Provide the (X, Y) coordinate of the cell's center where the given text is located.  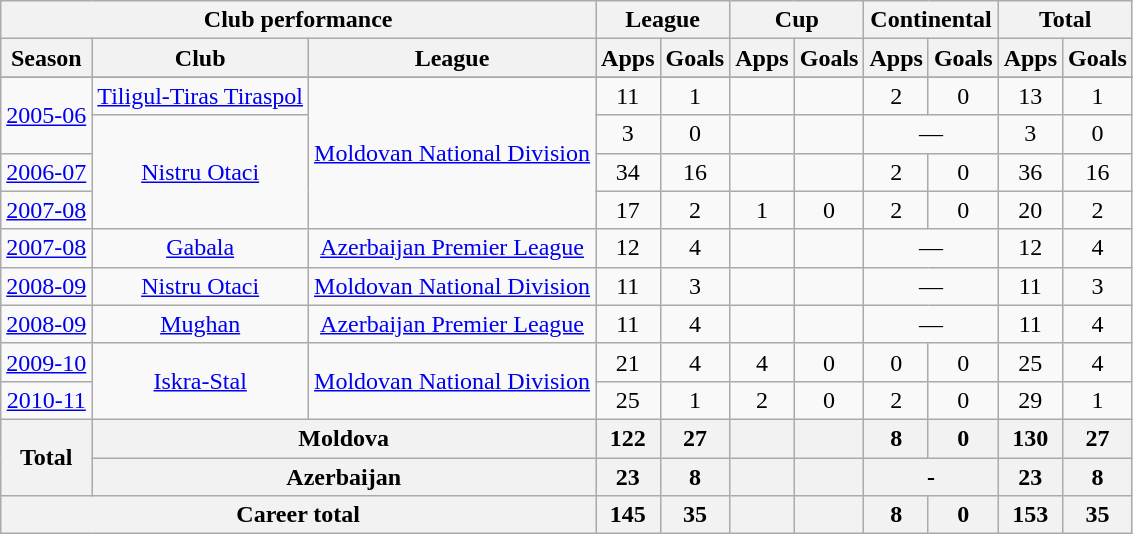
Iskra-Stal (200, 381)
17 (628, 210)
Season (46, 58)
145 (628, 515)
2005-06 (46, 115)
Mughan (200, 324)
Moldova (344, 438)
Club (200, 58)
122 (628, 438)
Azerbaijan (344, 477)
13 (1030, 96)
- (931, 477)
Gabala (200, 248)
153 (1030, 515)
34 (628, 172)
2006-07 (46, 172)
Club performance (298, 20)
20 (1030, 210)
2010-11 (46, 400)
Tiligul-Tiras Tiraspol (200, 96)
130 (1030, 438)
21 (628, 362)
2009-10 (46, 362)
Continental (931, 20)
Cup (797, 20)
29 (1030, 400)
Career total (298, 515)
36 (1030, 172)
